Locate the cell with the specified text and output its (x, y) center coordinate. 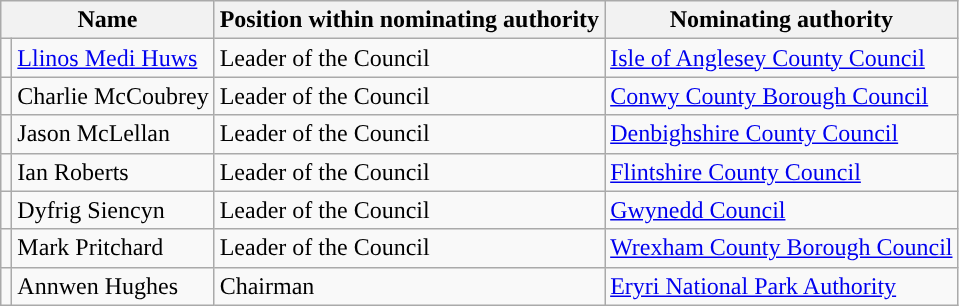
Ian Roberts (113, 172)
Jason McLellan (113, 134)
Llinos Medi Huws (113, 58)
Eryri National Park Authority (782, 286)
Isle of Anglesey County Council (782, 58)
Charlie McCoubrey (113, 96)
Denbighshire County Council (782, 134)
Chairman (409, 286)
Conwy County Borough Council (782, 96)
Wrexham County Borough Council (782, 248)
Nominating authority (782, 20)
Name (108, 20)
Annwen Hughes (113, 286)
Position within nominating authority (409, 20)
Dyfrig Siencyn (113, 210)
Mark Pritchard (113, 248)
Gwynedd Council (782, 210)
Flintshire County Council (782, 172)
